Search for the cell housing the specified text and yield its [x, y] center coordinate. 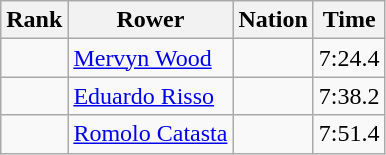
Rank [34, 20]
7:38.2 [349, 96]
Mervyn Wood [150, 58]
Rower [150, 20]
Nation [273, 20]
Eduardo Risso [150, 96]
7:51.4 [349, 134]
Romolo Catasta [150, 134]
7:24.4 [349, 58]
Time [349, 20]
